Output the [X, Y] coordinate of the center of the cell containing the given text.  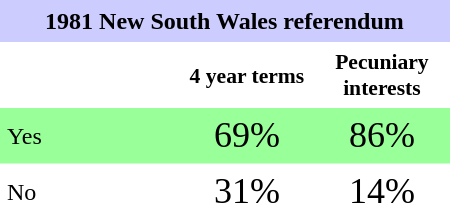
69% [246, 137]
4 year terms [246, 76]
86% [382, 137]
Pecuniary interests [382, 76]
